Return the [x, y] coordinate for the center point of the cell that contains the specified text.  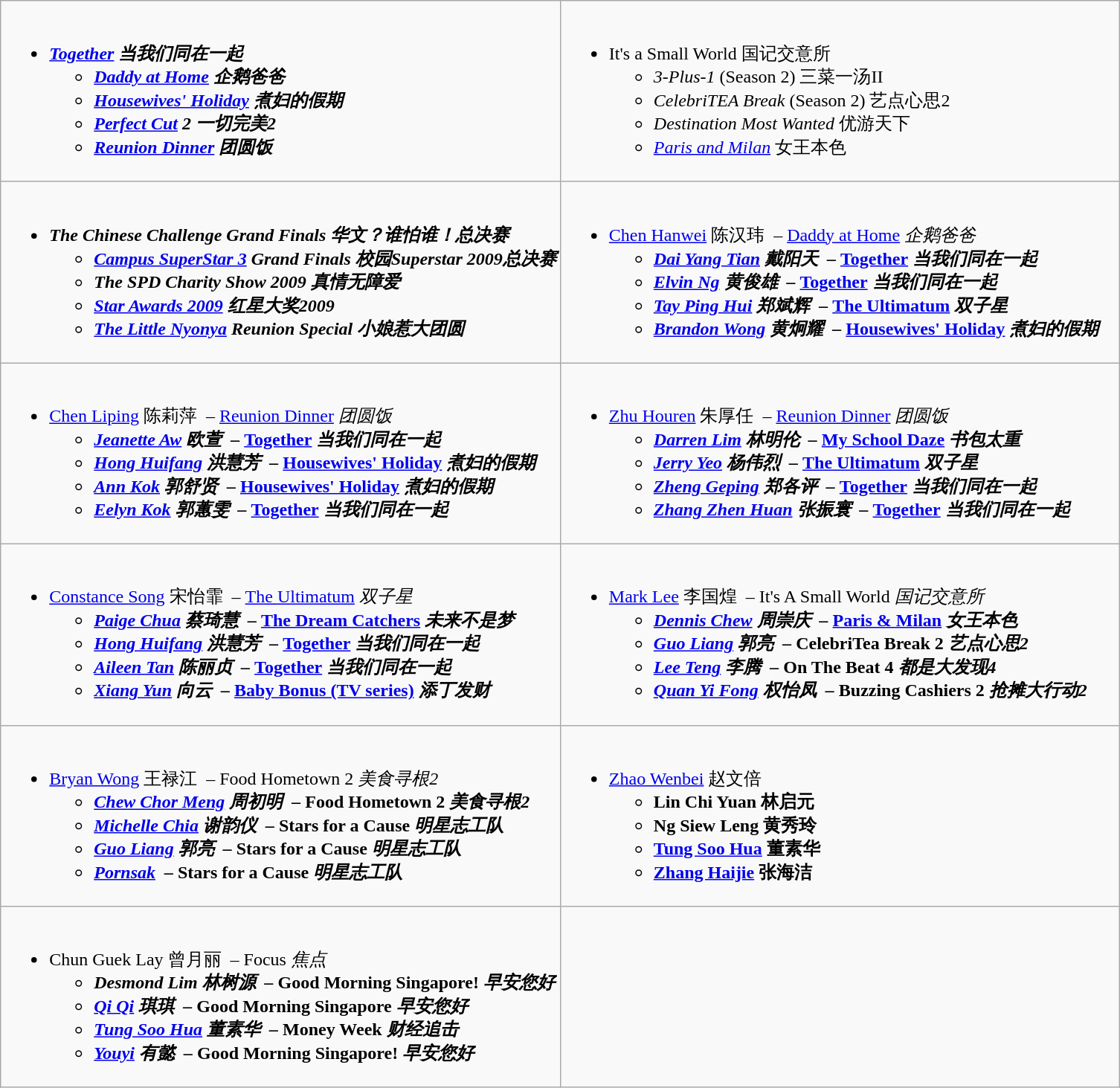
It's a Small World 国记交意所3-Plus-1 (Season 2) 三菜一汤IICelebriTEA Break (Season 2) 艺点心思2Destination Most Wanted 优游天下Paris and Milan 女王本色 [840, 91]
Zhao Wenbei 赵文倍Lin Chi Yuan 林启元Ng Siew Leng 黄秀玲Tung Soo Hua 董素华Zhang Haijie 张海洁 [840, 816]
Together 当我们同在一起Daddy at Home 企鹅爸爸Housewives' Holiday 煮妇的假期Perfect Cut 2 一切完美2Reunion Dinner 团圆饭 [281, 91]
